Scan for the cell matching the given text and deliver its (x, y) coordinate at center. 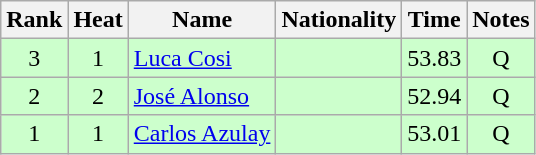
Carlos Azulay (202, 134)
Time (434, 20)
Nationality (339, 20)
José Alonso (202, 96)
Name (202, 20)
Luca Cosi (202, 58)
Rank (34, 20)
53.83 (434, 58)
52.94 (434, 96)
3 (34, 58)
Notes (501, 20)
Heat (98, 20)
53.01 (434, 134)
